Pinpoint the cell where the given text exists, returning its (x, y) midpoint coordinate. 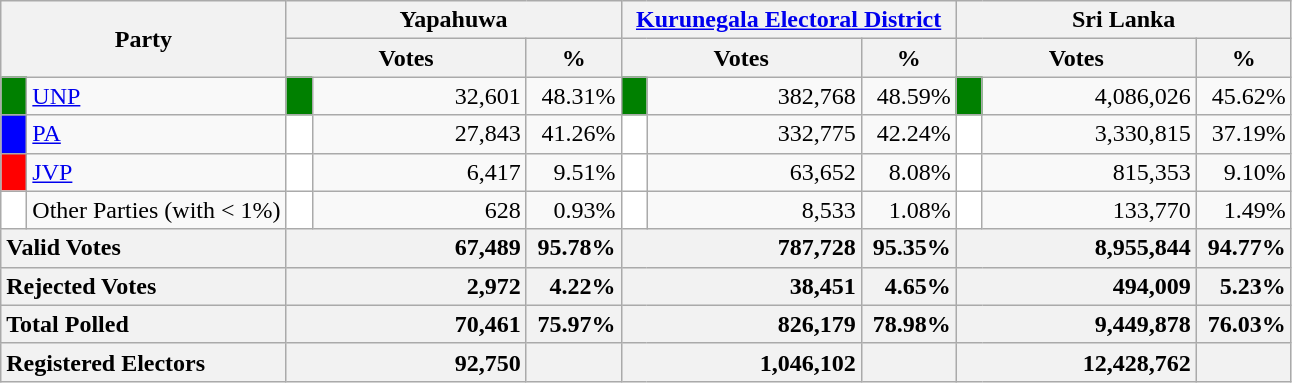
815,353 (1089, 172)
1.49% (1244, 210)
Sri Lanka (1124, 20)
Yapahuwa (454, 20)
494,009 (1076, 286)
27,843 (419, 134)
8.08% (908, 172)
Valid Votes (144, 248)
PA (156, 134)
4,086,026 (1089, 96)
6,417 (419, 172)
UNP (156, 96)
37.19% (1244, 134)
75.97% (574, 324)
41.26% (574, 134)
70,461 (406, 324)
Party (144, 39)
Kurunegala Electoral District (788, 20)
67,489 (406, 248)
Other Parties (with < 1%) (156, 210)
1.08% (908, 210)
32,601 (419, 96)
38,451 (741, 286)
5.23% (1244, 286)
42.24% (908, 134)
76.03% (1244, 324)
48.31% (574, 96)
12,428,762 (1076, 362)
94.77% (1244, 248)
9.10% (1244, 172)
628 (419, 210)
1,046,102 (741, 362)
78.98% (908, 324)
9.51% (574, 172)
95.35% (908, 248)
Registered Electors (144, 362)
4.22% (574, 286)
8,955,844 (1076, 248)
787,728 (741, 248)
63,652 (754, 172)
133,770 (1089, 210)
0.93% (574, 210)
45.62% (1244, 96)
92,750 (406, 362)
Total Polled (144, 324)
95.78% (574, 248)
Rejected Votes (144, 286)
382,768 (754, 96)
332,775 (754, 134)
2,972 (406, 286)
3,330,815 (1089, 134)
48.59% (908, 96)
826,179 (741, 324)
4.65% (908, 286)
8,533 (754, 210)
JVP (156, 172)
9,449,878 (1076, 324)
